Detect which cell encompasses the target text, then output its [x, y] center coordinate. 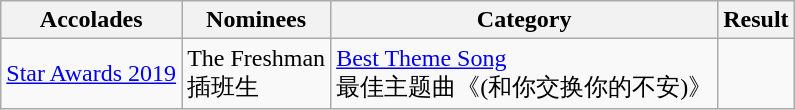
Best Theme Song 最佳主题曲《(和你交换你的不安)》 [524, 74]
Result [756, 20]
Star Awards 2019 [92, 74]
The Freshman 插班生 [256, 74]
Nominees [256, 20]
Accolades [92, 20]
Category [524, 20]
